Return the (x, y) coordinate for the center point of the cell that contains the specified text.  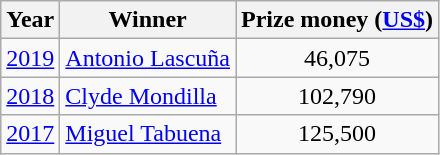
Clyde Mondilla (148, 96)
Prize money (US$) (338, 20)
Antonio Lascuña (148, 58)
Miguel Tabuena (148, 134)
2019 (30, 58)
Year (30, 20)
102,790 (338, 96)
Winner (148, 20)
2017 (30, 134)
2018 (30, 96)
46,075 (338, 58)
125,500 (338, 134)
